Output the [x, y] coordinate of the center of the cell containing the given text.  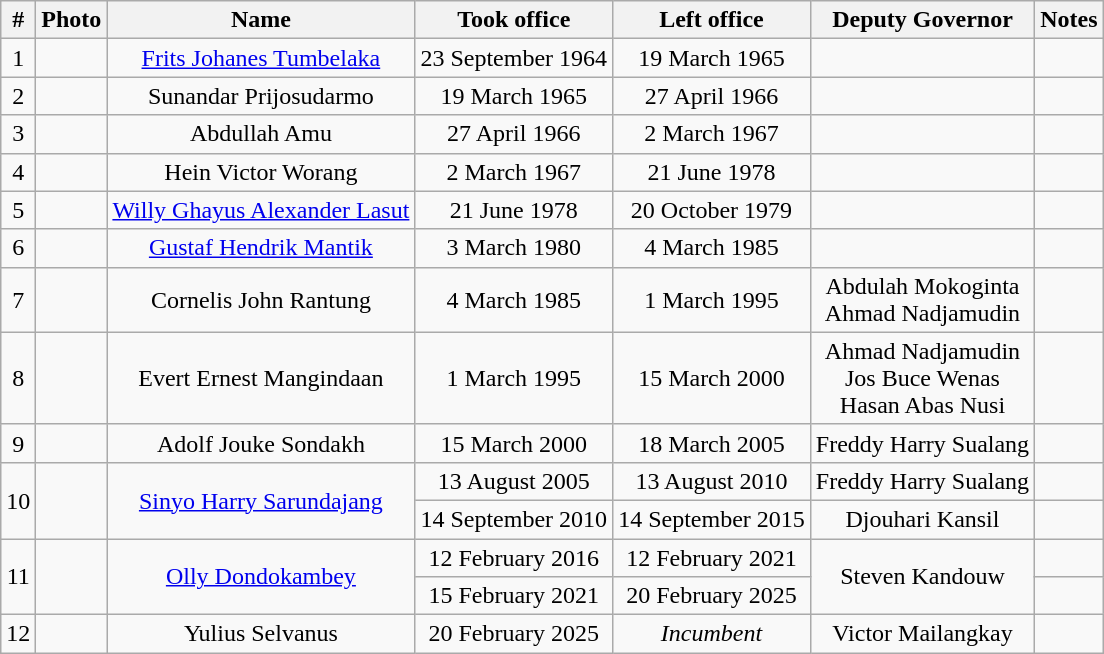
Steven Kandouw [922, 576]
8 [18, 378]
Took office [514, 20]
1 [18, 58]
Adolf Jouke Sondakh [261, 443]
14 September 2010 [514, 519]
Incumbent [712, 634]
# [18, 20]
Hein Victor Worang [261, 172]
Sinyo Harry Sarundajang [261, 500]
Notes [1069, 20]
11 [18, 576]
Abdulah MokogintaAhmad Nadjamudin [922, 300]
7 [18, 300]
Left office [712, 20]
13 August 2005 [514, 481]
Gustaf Hendrik Mantik [261, 248]
Photo [72, 20]
12 February 2016 [514, 557]
Willy Ghayus Alexander Lasut [261, 210]
12 [18, 634]
6 [18, 248]
Name [261, 20]
12 February 2021 [712, 557]
3 [18, 134]
Olly Dondokambey [261, 576]
5 [18, 210]
20 October 1979 [712, 210]
Frits Johanes Tumbelaka [261, 58]
18 March 2005 [712, 443]
Deputy Governor [922, 20]
23 September 1964 [514, 58]
4 [18, 172]
3 March 1980 [514, 248]
10 [18, 500]
Yulius Selvanus [261, 634]
Evert Ernest Mangindaan [261, 378]
Sunandar Prijosudarmo [261, 96]
Ahmad NadjamudinJos Buce WenasHasan Abas Nusi [922, 378]
Abdullah Amu [261, 134]
14 September 2015 [712, 519]
13 August 2010 [712, 481]
Cornelis John Rantung [261, 300]
9 [18, 443]
2 [18, 96]
Victor Mailangkay [922, 634]
15 February 2021 [514, 596]
Djouhari Kansil [922, 519]
